Search for the cell housing the specified text and yield its [X, Y] center coordinate. 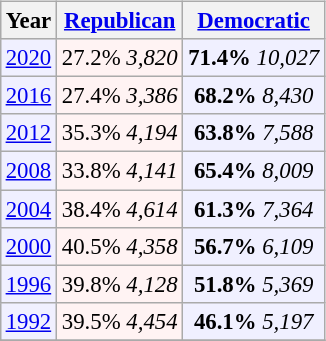
68.2% 8,430 [254, 96]
1992 [28, 321]
56.7% 6,109 [254, 246]
39.8% 4,128 [119, 284]
51.8% 5,369 [254, 284]
2020 [28, 58]
Year [28, 21]
33.8% 4,141 [119, 171]
63.8% 7,588 [254, 133]
1996 [28, 284]
61.3% 7,364 [254, 209]
27.2% 3,820 [119, 58]
2016 [28, 96]
65.4% 8,009 [254, 171]
38.4% 4,614 [119, 209]
Republican [119, 21]
Democratic [254, 21]
71.4% 10,027 [254, 58]
27.4% 3,386 [119, 96]
2008 [28, 171]
2012 [28, 133]
46.1% 5,197 [254, 321]
2004 [28, 209]
2000 [28, 246]
35.3% 4,194 [119, 133]
39.5% 4,454 [119, 321]
40.5% 4,358 [119, 246]
